Output the (X, Y) coordinate of the center of the cell containing the given text.  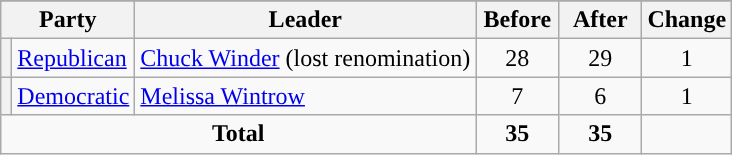
After (600, 20)
Melissa Wintrow (306, 96)
Democratic (74, 96)
Chuck Winder (lost renomination) (306, 58)
7 (518, 96)
Change (687, 20)
Leader (306, 20)
Total (238, 134)
29 (600, 58)
Republican (74, 58)
Party (68, 20)
Before (518, 20)
28 (518, 58)
6 (600, 96)
